Identify which cell holds the provided text, then report its (X, Y) central coordinate. 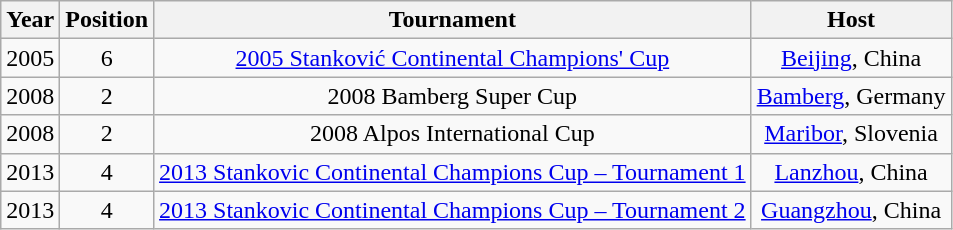
Host (851, 20)
2005 (30, 58)
2013 Stankovic Continental Champions Cup – Tournament 1 (453, 172)
6 (107, 58)
2008 Alpos International Cup (453, 134)
2008 Bamberg Super Cup (453, 96)
Position (107, 20)
Guangzhou, China (851, 210)
2005 Stanković Continental Champions' Cup (453, 58)
Lanzhou, China (851, 172)
Year (30, 20)
Maribor, Slovenia (851, 134)
Beijing, China (851, 58)
Bamberg, Germany (851, 96)
Tournament (453, 20)
2013 Stankovic Continental Champions Cup – Tournament 2 (453, 210)
